Extract the (x, y) coordinate from the center of the cell holding the provided text.  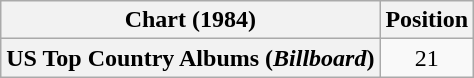
21 (427, 58)
Position (427, 20)
Chart (1984) (190, 20)
US Top Country Albums (Billboard) (190, 58)
